Scan for the cell matching the given text and deliver its (X, Y) coordinate at center. 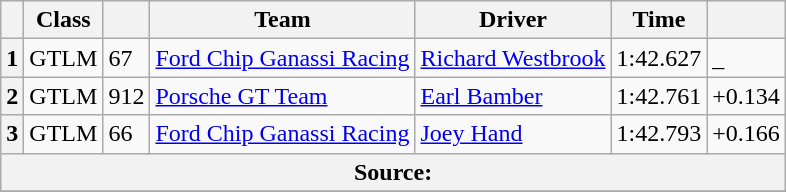
+0.134 (746, 96)
1:42.793 (659, 134)
+0.166 (746, 134)
1:42.627 (659, 58)
67 (126, 58)
Class (64, 20)
912 (126, 96)
1:42.761 (659, 96)
66 (126, 134)
Time (659, 20)
Source: (394, 172)
2 (12, 96)
Richard Westbrook (513, 58)
Porsche GT Team (282, 96)
3 (12, 134)
_ (746, 58)
1 (12, 58)
Joey Hand (513, 134)
Team (282, 20)
Driver (513, 20)
Earl Bamber (513, 96)
